Provide the [x, y] coordinate of the cell's center where the given text is located.  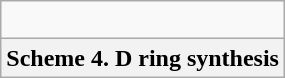
Scheme 4. D ring synthesis [143, 58]
